Return the (X, Y) coordinate for the center point of the cell that contains the specified text.  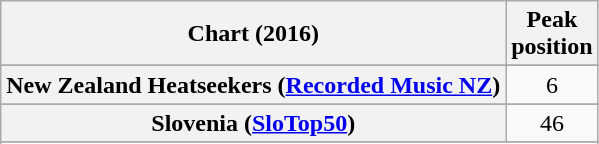
Peakposition (552, 34)
Slovenia (SloTop50) (254, 123)
6 (552, 85)
New Zealand Heatseekers (Recorded Music NZ) (254, 85)
Chart (2016) (254, 34)
46 (552, 123)
